Search for the cell housing the specified text and yield its [x, y] center coordinate. 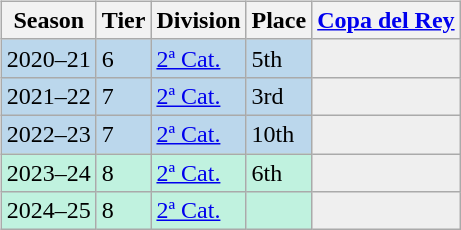
2024–25 [48, 211]
2023–24 [48, 173]
10th [279, 134]
2021–22 [48, 96]
3rd [279, 96]
Copa del Rey [386, 20]
Season [48, 20]
2022–23 [48, 134]
5th [279, 58]
Division [198, 20]
Place [279, 20]
Tier [124, 20]
6 [124, 58]
6th [279, 173]
2020–21 [48, 58]
